Provide the [X, Y] coordinate of the cell's center where the given text is located.  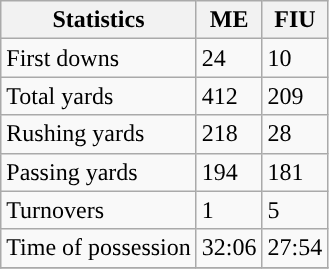
Passing yards [99, 172]
5 [295, 210]
24 [229, 58]
10 [295, 58]
27:54 [295, 248]
Statistics [99, 20]
ME [229, 20]
Rushing yards [99, 134]
Time of possession [99, 248]
Turnovers [99, 210]
First downs [99, 58]
32:06 [229, 248]
412 [229, 96]
Total yards [99, 96]
28 [295, 134]
FIU [295, 20]
1 [229, 210]
194 [229, 172]
181 [295, 172]
209 [295, 96]
218 [229, 134]
